Determine the (X, Y) coordinate at the center of the cell enclosing the given text.  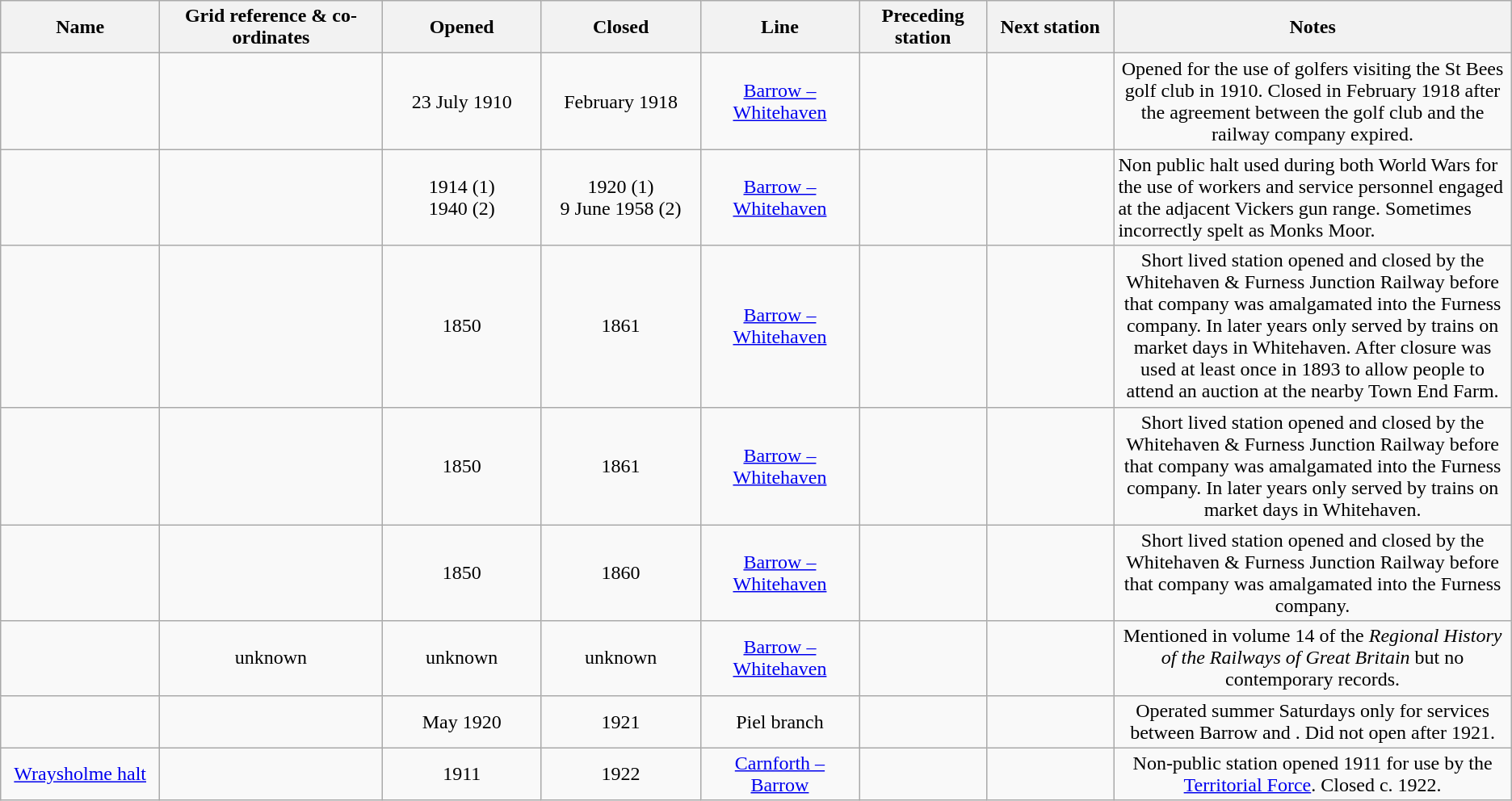
23 July 1910 (462, 102)
Mentioned in volume 14 of the Regional History of the Railways of Great Britain but no contemporary records. (1312, 658)
1921 (620, 722)
1920 (1)9 June 1958 (2) (620, 197)
Line (780, 27)
Next station (1050, 27)
Piel branch (780, 722)
May 1920 (462, 722)
Carnforth – Barrow (780, 774)
Short lived station opened and closed by the Whitehaven & Furness Junction Railway before that company was amalgamated into the Furness company. (1312, 573)
1922 (620, 774)
Preceding station (923, 27)
1860 (620, 573)
Notes (1312, 27)
Closed (620, 27)
February 1918 (620, 102)
Operated summer Saturdays only for services between Barrow and . Did not open after 1921. (1312, 722)
Opened (462, 27)
Name (81, 27)
Wraysholme halt (81, 774)
Grid reference & co-ordinates (271, 27)
Non-public station opened 1911 for use by the Territorial Force. Closed c. 1922. (1312, 774)
1914 (1)1940 (2) (462, 197)
1911 (462, 774)
